From the cell containing the given text, extract its center point as [X, Y] coordinate. 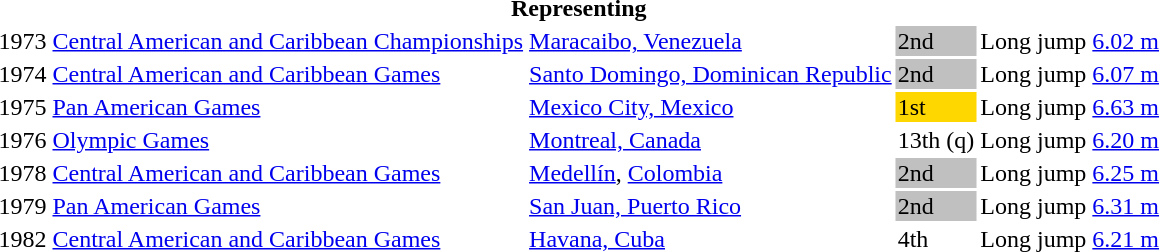
Maracaibo, Venezuela [711, 41]
Medellín, Colombia [711, 173]
1st [936, 107]
Mexico City, Mexico [711, 107]
Central American and Caribbean Championships [288, 41]
13th (q) [936, 140]
Santo Domingo, Dominican Republic [711, 74]
San Juan, Puerto Rico [711, 206]
Olympic Games [288, 140]
Montreal, Canada [711, 140]
